Search for the cell housing the specified text and yield its [x, y] center coordinate. 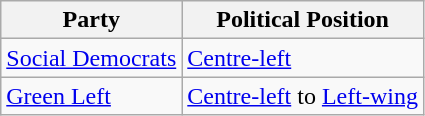
Social Democrats [92, 58]
Green Left [92, 96]
Centre-left [303, 58]
Party [92, 20]
Centre-left to Left-wing [303, 96]
Political Position [303, 20]
